Return (X, Y) of the center of cell containing provided text 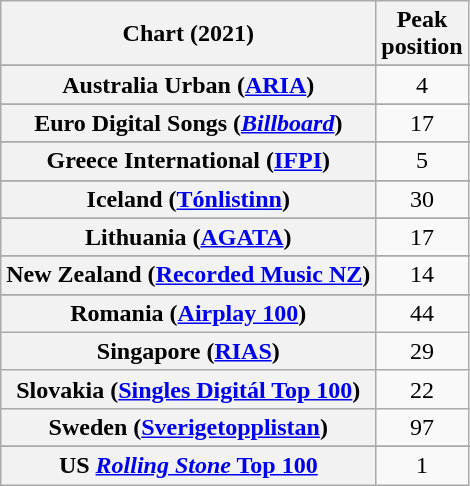
Iceland (Tónlistinn) (188, 199)
29 (422, 351)
97 (422, 427)
Australia Urban (ARIA) (188, 85)
30 (422, 199)
Romania (Airplay 100) (188, 313)
4 (422, 85)
Greece International (IFPI) (188, 161)
Peakposition (422, 34)
Sweden (Sverigetopplistan) (188, 427)
Lithuania (AGATA) (188, 237)
22 (422, 389)
Slovakia (Singles Digitál Top 100) (188, 389)
14 (422, 275)
Chart (2021) (188, 34)
44 (422, 313)
New Zealand (Recorded Music NZ) (188, 275)
1 (422, 465)
US Rolling Stone Top 100 (188, 465)
Singapore (RIAS) (188, 351)
Euro Digital Songs (Billboard) (188, 123)
5 (422, 161)
